Return the (X, Y) coordinate for the center point of the cell that contains the specified text.  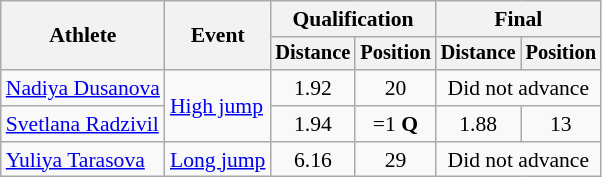
1.92 (312, 88)
Qualification (352, 19)
20 (395, 88)
1.94 (312, 124)
1.88 (478, 124)
Event (218, 36)
High jump (218, 106)
Athlete (83, 36)
=1 Q (395, 124)
13 (561, 124)
Did not advance (518, 88)
Nadiya Dusanova (83, 88)
Final (518, 19)
Svetlana Radzivil (83, 124)
